Extract the (x, y) coordinate from the center of the cell holding the provided text.  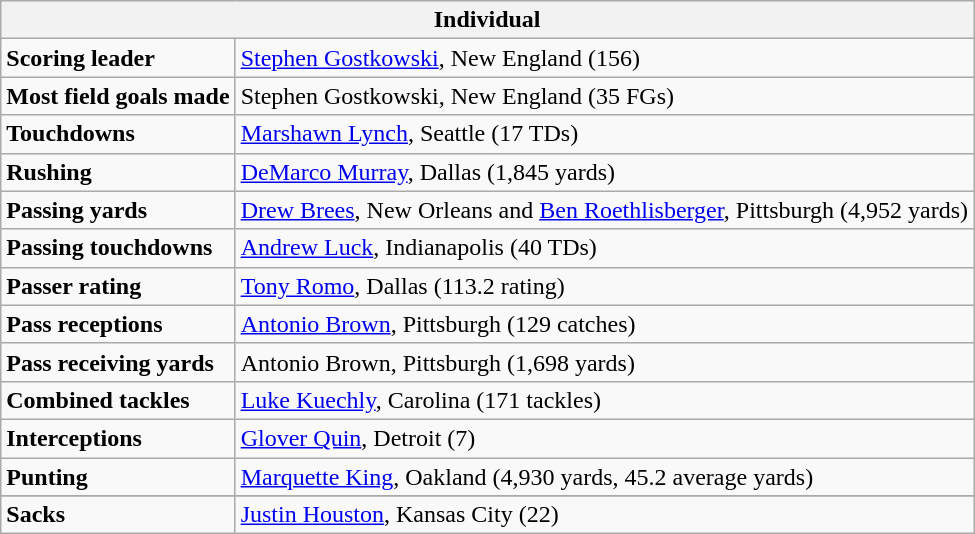
Luke Kuechly, Carolina (171 tackles) (604, 400)
Scoring leader (118, 58)
Pass receiving yards (118, 362)
Pass receptions (118, 324)
Individual (488, 20)
Stephen Gostkowski, New England (156) (604, 58)
Tony Romo, Dallas (113.2 rating) (604, 286)
Marquette King, Oakland (4,930 yards, 45.2 average yards) (604, 477)
Touchdowns (118, 134)
Interceptions (118, 438)
Passing touchdowns (118, 248)
Glover Quin, Detroit (7) (604, 438)
Passer rating (118, 286)
Combined tackles (118, 400)
Stephen Gostkowski, New England (35 FGs) (604, 96)
Antonio Brown, Pittsburgh (1,698 yards) (604, 362)
Marshawn Lynch, Seattle (17 TDs) (604, 134)
Passing yards (118, 210)
Punting (118, 477)
Sacks (118, 515)
Andrew Luck, Indianapolis (40 TDs) (604, 248)
Rushing (118, 172)
DeMarco Murray, Dallas (1,845 yards) (604, 172)
Justin Houston, Kansas City (22) (604, 515)
Most field goals made (118, 96)
Antonio Brown, Pittsburgh (129 catches) (604, 324)
Drew Brees, New Orleans and Ben Roethlisberger, Pittsburgh (4,952 yards) (604, 210)
